Pinpoint the cell where the given text exists, returning its (X, Y) midpoint coordinate. 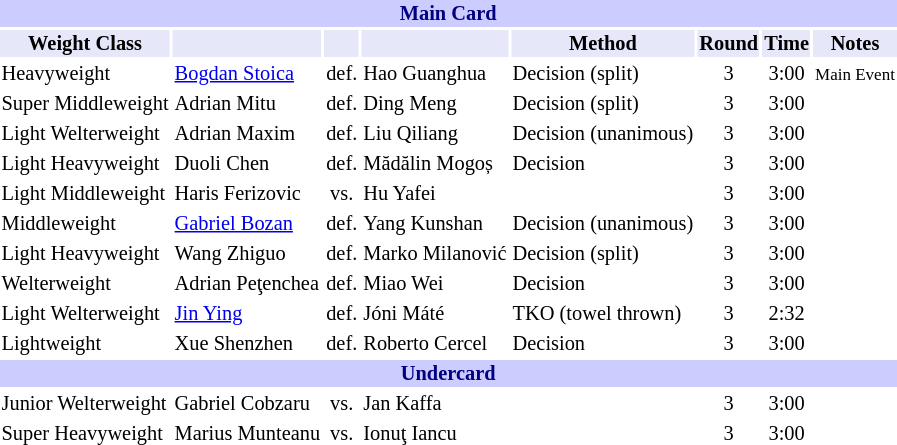
Jin Ying (248, 314)
Notes (856, 44)
Jóni Máté (435, 314)
Roberto Cercel (435, 344)
Time (787, 44)
Heavyweight (85, 74)
Jan Kaffa (435, 404)
Super Middleweight (85, 104)
2:32 (787, 314)
Main Event (856, 74)
Adrian Maxim (248, 134)
Adrian Peţenchea (248, 284)
Gabriel Bozan (248, 224)
Gabriel Cobzaru (248, 404)
Yang Kunshan (435, 224)
Hao Guanghua (435, 74)
Wang Zhiguo (248, 254)
Lightweight (85, 344)
TKO (towel thrown) (603, 314)
Junior Welterweight (85, 404)
Round (729, 44)
Ding Meng (435, 104)
Hu Yafei (435, 194)
Middleweight (85, 224)
Light Middleweight (85, 194)
Liu Qiliang (435, 134)
Miao Wei (435, 284)
Weight Class (85, 44)
Welterweight (85, 284)
Marko Milanović (435, 254)
Main Card (448, 14)
Bogdan Stoica (248, 74)
Mădălin Mogoș (435, 164)
Duoli Chen (248, 164)
Haris Ferizovic (248, 194)
Xue Shenzhen (248, 344)
Adrian Mitu (248, 104)
Method (603, 44)
Undercard (448, 374)
